Capture the cell that displays the provided text and extract its (X, Y) central coordinate. 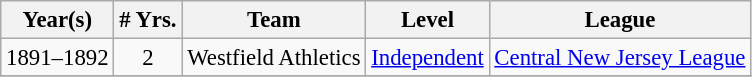
Independent (428, 58)
2 (148, 58)
Team (274, 20)
Central New Jersey League (620, 58)
Level (428, 20)
League (620, 20)
# Yrs. (148, 20)
Westfield Athletics (274, 58)
Year(s) (58, 20)
1891–1892 (58, 58)
